Return [x, y] of the center of cell containing provided text 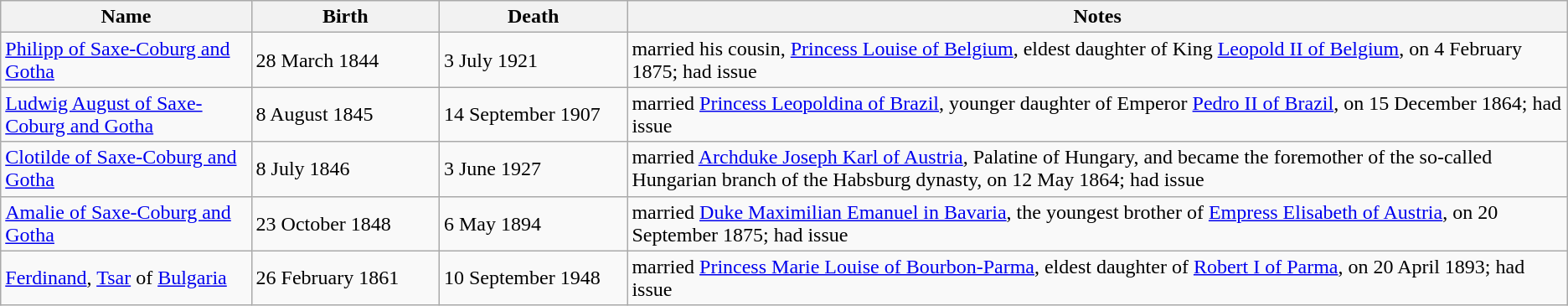
26 February 1861 [345, 278]
Notes [1097, 17]
married Princess Leopoldina of Brazil, younger daughter of Emperor Pedro II of Brazil, on 15 December 1864; had issue [1097, 114]
Ferdinand, Tsar of Bulgaria [126, 278]
Amalie of Saxe-Coburg and Gotha [126, 223]
3 June 1927 [533, 169]
Clotilde of Saxe-Coburg and Gotha [126, 169]
Death [533, 17]
10 September 1948 [533, 278]
Philipp of Saxe-Coburg and Gotha [126, 60]
8 July 1846 [345, 169]
6 May 1894 [533, 223]
Birth [345, 17]
28 March 1844 [345, 60]
Name [126, 17]
married Duke Maximilian Emanuel in Bavaria, the youngest brother of Empress Elisabeth of Austria, on 20 September 1875; had issue [1097, 223]
14 September 1907 [533, 114]
Ludwig August of Saxe-Coburg and Gotha [126, 114]
8 August 1845 [345, 114]
23 October 1848 [345, 223]
married Princess Marie Louise of Bourbon-Parma, eldest daughter of Robert I of Parma, on 20 April 1893; had issue [1097, 278]
married his cousin, Princess Louise of Belgium, eldest daughter of King Leopold II of Belgium, on 4 February 1875; had issue [1097, 60]
3 July 1921 [533, 60]
